Capture the cell that displays the provided text and extract its (X, Y) central coordinate. 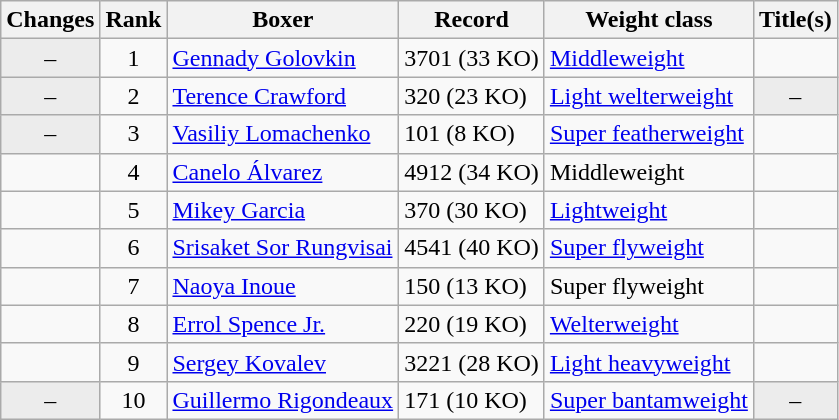
4 (134, 172)
8 (134, 324)
Record (472, 20)
Rank (134, 20)
Srisaket Sor Rungvisai (283, 248)
2 (134, 96)
6 (134, 248)
Mikey Garcia (283, 210)
Sergey Kovalev (283, 362)
10 (134, 400)
Light welterweight (648, 96)
Canelo Álvarez (283, 172)
370 (30 KO) (472, 210)
Vasiliy Lomachenko (283, 134)
Super featherweight (648, 134)
Super bantamweight (648, 400)
1 (134, 58)
3 (134, 134)
7 (134, 286)
Boxer (283, 20)
3701 (33 KO) (472, 58)
Gennady Golovkin (283, 58)
171 (10 KO) (472, 400)
Welterweight (648, 324)
Weight class (648, 20)
220 (19 KO) (472, 324)
150 (13 KO) (472, 286)
Terence Crawford (283, 96)
3221 (28 KO) (472, 362)
9 (134, 362)
Changes (50, 20)
5 (134, 210)
Light heavyweight (648, 362)
4541 (40 KO) (472, 248)
Title(s) (795, 20)
Errol Spence Jr. (283, 324)
Guillermo Rigondeaux (283, 400)
320 (23 KO) (472, 96)
Lightweight (648, 210)
101 (8 KO) (472, 134)
4912 (34 KO) (472, 172)
Naoya Inoue (283, 286)
